Capture the cell that displays the provided text and extract its (X, Y) central coordinate. 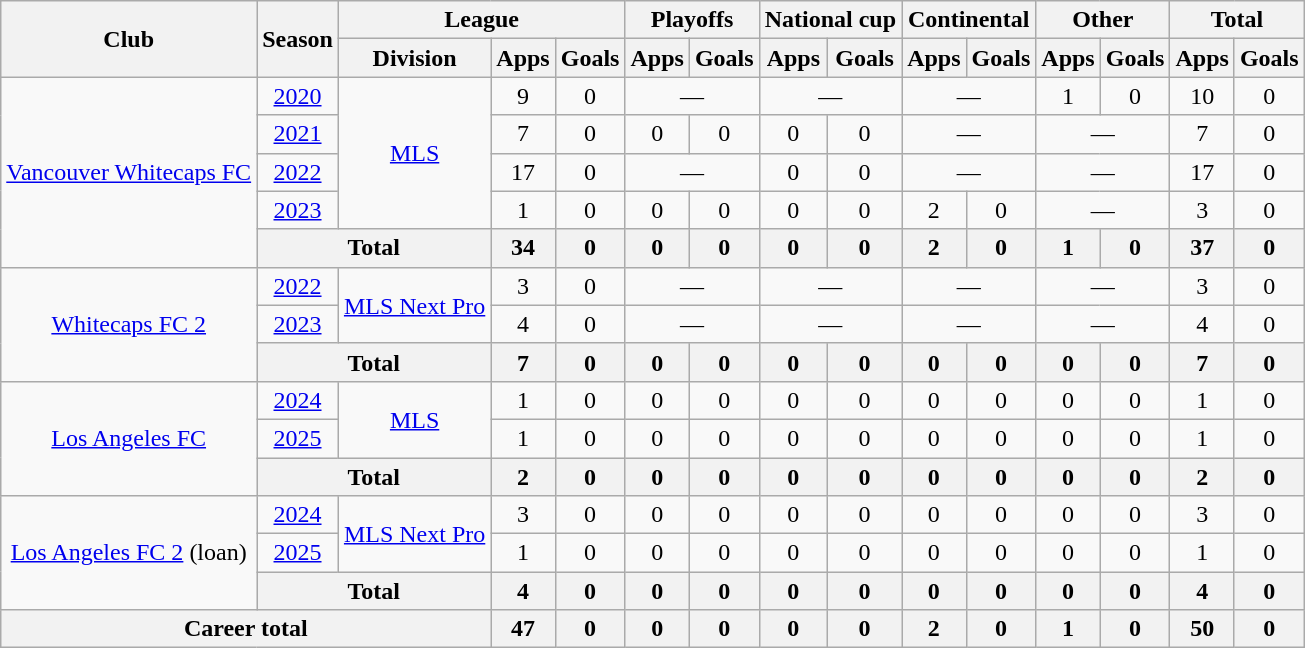
Career total (246, 629)
10 (1202, 96)
9 (523, 96)
Season (298, 39)
Vancouver Whitecaps FC (129, 172)
Whitecaps FC 2 (129, 324)
Continental (969, 20)
Other (1103, 20)
2021 (298, 134)
37 (1202, 248)
50 (1202, 629)
Los Angeles FC (129, 438)
National cup (830, 20)
Playoffs (692, 20)
League (482, 20)
2020 (298, 96)
Los Angeles FC 2 (loan) (129, 553)
Division (414, 58)
47 (523, 629)
Club (129, 39)
34 (523, 248)
